Provide the [x, y] coordinate of the cell's center where the given text is located.  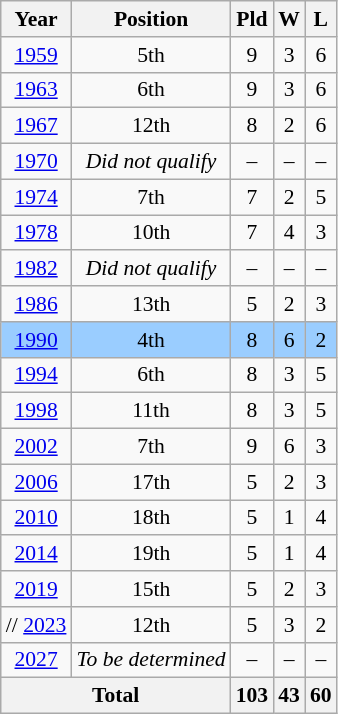
15th [150, 589]
1998 [36, 411]
10th [150, 233]
11th [150, 411]
1994 [36, 375]
1959 [36, 55]
1986 [36, 304]
5th [150, 55]
1982 [36, 269]
W [289, 19]
To be determined [150, 660]
2019 [36, 589]
1974 [36, 197]
2002 [36, 447]
103 [252, 696]
Pld [252, 19]
1970 [36, 162]
18th [150, 518]
1978 [36, 233]
2010 [36, 518]
17th [150, 482]
2006 [36, 482]
1990 [36, 340]
19th [150, 554]
// 2023 [36, 625]
L [321, 19]
43 [289, 696]
2027 [36, 660]
Position [150, 19]
1963 [36, 90]
1967 [36, 126]
2014 [36, 554]
60 [321, 696]
Total [116, 696]
13th [150, 304]
Year [36, 19]
4th [150, 340]
